Capture the cell that displays the provided text and extract its [X, Y] central coordinate. 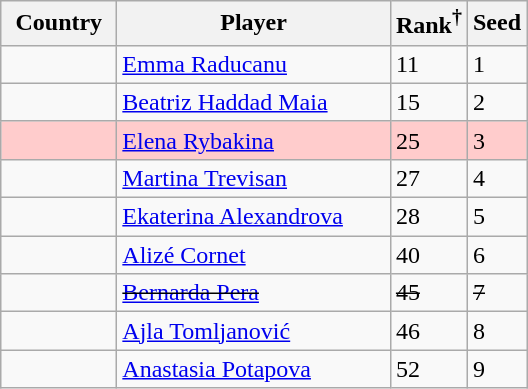
Beatriz Haddad Maia [254, 102]
Country [59, 24]
Elena Rybakina [254, 140]
15 [428, 102]
4 [496, 178]
9 [496, 369]
7 [496, 293]
46 [428, 331]
1 [496, 64]
Anastasia Potapova [254, 369]
27 [428, 178]
25 [428, 140]
28 [428, 217]
Emma Raducanu [254, 64]
Alizé Cornet [254, 255]
2 [496, 102]
Player [254, 24]
40 [428, 255]
11 [428, 64]
Bernarda Pera [254, 293]
8 [496, 331]
5 [496, 217]
3 [496, 140]
Rank† [428, 24]
Ajla Tomljanović [254, 331]
45 [428, 293]
Seed [496, 24]
6 [496, 255]
52 [428, 369]
Martina Trevisan [254, 178]
Ekaterina Alexandrova [254, 217]
